Scan for the cell matching the given text and deliver its [x, y] coordinate at center. 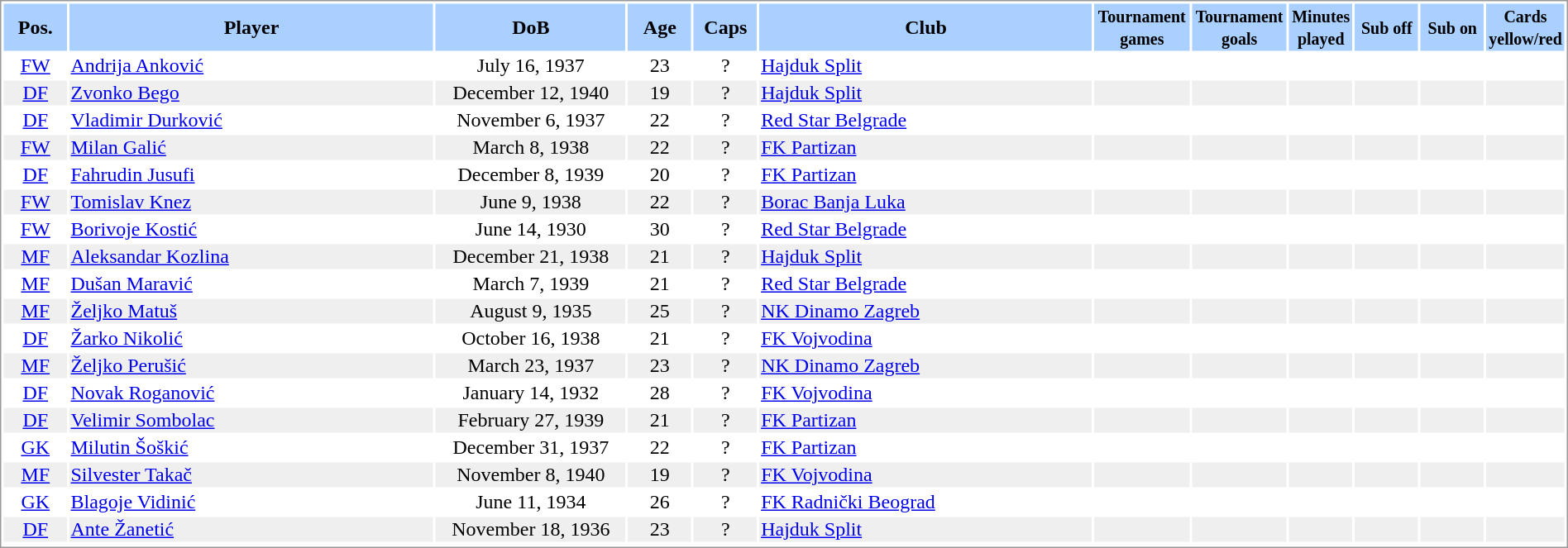
December 12, 1940 [531, 93]
20 [660, 174]
March 7, 1939 [531, 284]
Sub on [1452, 26]
February 27, 1939 [531, 421]
January 14, 1932 [531, 393]
Blagoje Vidinić [251, 502]
Sub off [1386, 26]
December 21, 1938 [531, 257]
Caps [726, 26]
June 9, 1938 [531, 203]
Aleksandar Kozlina [251, 257]
Tomislav Knez [251, 203]
Borivoje Kostić [251, 229]
28 [660, 393]
Age [660, 26]
Player [251, 26]
December 8, 1939 [531, 174]
Milan Galić [251, 148]
November 18, 1936 [531, 530]
Borac Banja Luka [926, 203]
March 8, 1938 [531, 148]
November 8, 1940 [531, 475]
Cardsyellow/red [1526, 26]
Pos. [35, 26]
Tournamentgames [1141, 26]
June 11, 1934 [531, 502]
25 [660, 312]
July 16, 1937 [531, 65]
Minutesplayed [1322, 26]
December 31, 1937 [531, 447]
DoB [531, 26]
Dušan Maravić [251, 284]
FK Radnički Beograd [926, 502]
Vladimir Durković [251, 120]
Milutin Šoškić [251, 447]
Novak Roganović [251, 393]
30 [660, 229]
March 23, 1937 [531, 366]
Željko Perušić [251, 366]
Žarko Nikolić [251, 338]
Velimir Sombolac [251, 421]
June 14, 1930 [531, 229]
November 6, 1937 [531, 120]
Ante Žanetić [251, 530]
Silvester Takač [251, 475]
26 [660, 502]
Fahrudin Jusufi [251, 174]
August 9, 1935 [531, 312]
Tournamentgoals [1239, 26]
October 16, 1938 [531, 338]
Željko Matuš [251, 312]
Zvonko Bego [251, 93]
Club [926, 26]
Andrija Anković [251, 65]
